Provide the [x, y] coordinate of the cell's center where the given text is located.  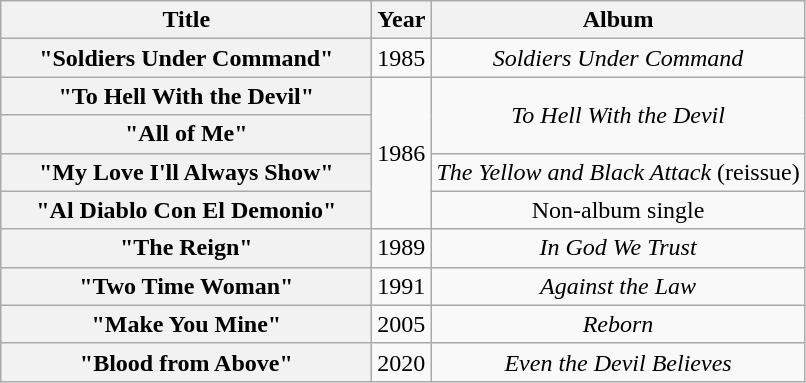
Soldiers Under Command [618, 58]
Even the Devil Believes [618, 362]
"Al Diablo Con El Demonio" [186, 210]
To Hell With the Devil [618, 115]
"All of Me" [186, 134]
"Blood from Above" [186, 362]
"The Reign" [186, 248]
Non-album single [618, 210]
2020 [402, 362]
2005 [402, 324]
Title [186, 20]
Year [402, 20]
"My Love I'll Always Show" [186, 172]
Reborn [618, 324]
"Two Time Woman" [186, 286]
1991 [402, 286]
The Yellow and Black Attack (reissue) [618, 172]
1985 [402, 58]
"Make You Mine" [186, 324]
"Soldiers Under Command" [186, 58]
"To Hell With the Devil" [186, 96]
1986 [402, 153]
Against the Law [618, 286]
In God We Trust [618, 248]
1989 [402, 248]
Album [618, 20]
